Find where the given text appears and provide that cell's center as (x, y) coordinate. 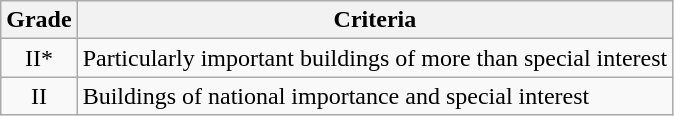
Criteria (375, 20)
Grade (39, 20)
Buildings of national importance and special interest (375, 96)
II (39, 96)
II* (39, 58)
Particularly important buildings of more than special interest (375, 58)
